Output the (x, y) coordinate of the center of the cell containing the given text.  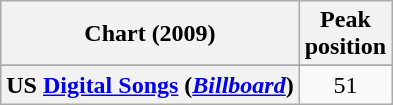
US Digital Songs (Billboard) (150, 85)
Peakposition (345, 34)
51 (345, 85)
Chart (2009) (150, 34)
